Locate the cell with the specified text and output its (x, y) center coordinate. 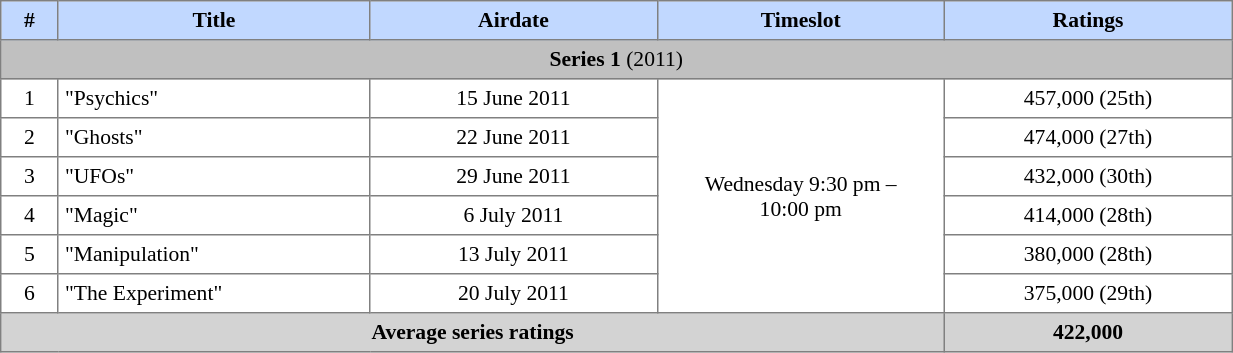
Timeslot (800, 20)
22 June 2011 (514, 138)
375,000 (29th) (1088, 294)
"The Experiment" (214, 294)
380,000 (28th) (1088, 254)
432,000 (30th) (1088, 176)
"Psychics" (214, 98)
Wednesday 9:30 pm – 10:00 pm (800, 196)
2 (30, 138)
474,000 (27th) (1088, 138)
Title (214, 20)
"Manipulation" (214, 254)
3 (30, 176)
"Magic" (214, 216)
5 (30, 254)
Ratings (1088, 20)
20 July 2011 (514, 294)
15 June 2011 (514, 98)
6 July 2011 (514, 216)
414,000 (28th) (1088, 216)
Average series ratings (473, 332)
Airdate (514, 20)
457,000 (25th) (1088, 98)
"Ghosts" (214, 138)
1 (30, 98)
29 June 2011 (514, 176)
Series 1 (2011) (616, 60)
422,000 (1088, 332)
4 (30, 216)
"UFOs" (214, 176)
# (30, 20)
13 July 2011 (514, 254)
6 (30, 294)
